From the cell containing the given text, extract its center point as [x, y] coordinate. 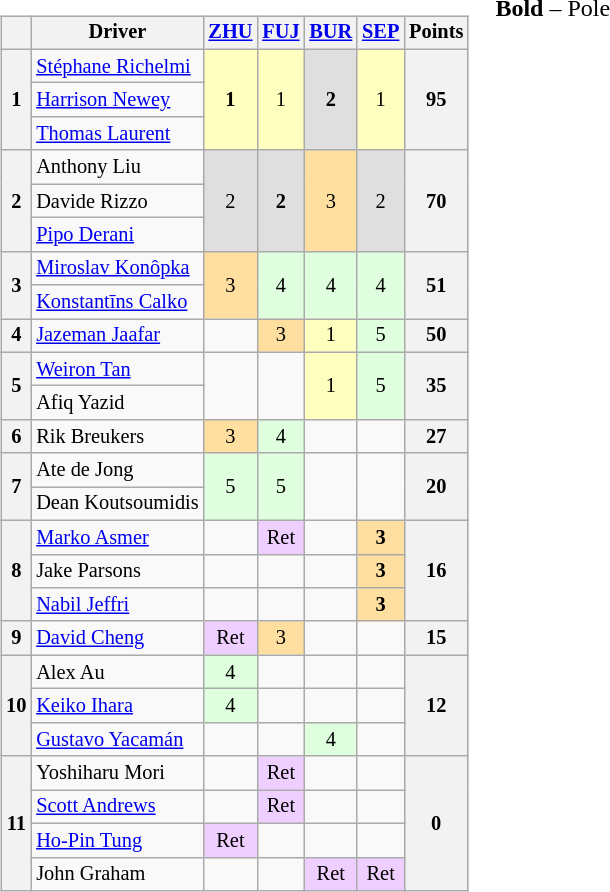
Marko Asmer [117, 537]
51 [436, 284]
Jake Parsons [117, 571]
12 [436, 706]
SEP [380, 33]
John Graham [117, 874]
95 [436, 100]
10 [16, 706]
Ate de Jong [117, 470]
7 [16, 486]
Yoshiharu Mori [117, 773]
Driver [117, 33]
David Cheng [117, 638]
16 [436, 570]
Miroslav Konôpka [117, 268]
35 [436, 386]
70 [436, 200]
Gustavo Yacamán [117, 739]
Keiko Ihara [117, 706]
Weiron Tan [117, 369]
ZHU [231, 33]
27 [436, 437]
20 [436, 486]
Nabil Jeffri [117, 605]
Afiq Yazid [117, 403]
Scott Andrews [117, 807]
Harrison Newey [117, 100]
Ho-Pin Tung [117, 840]
6 [16, 437]
Pipo Derani [117, 235]
0 [436, 824]
50 [436, 336]
9 [16, 638]
8 [16, 570]
BUR [330, 33]
Rik Breukers [117, 437]
Konstantīns Calko [117, 302]
11 [16, 824]
Dean Koutsoumidis [117, 504]
Davide Rizzo [117, 201]
Anthony Liu [117, 167]
Points [436, 33]
Jazeman Jaafar [117, 336]
Stéphane Richelmi [117, 66]
Alex Au [117, 672]
15 [436, 638]
FUJ [280, 33]
Thomas Laurent [117, 134]
